Pinpoint the cell where the given text exists, returning its (X, Y) midpoint coordinate. 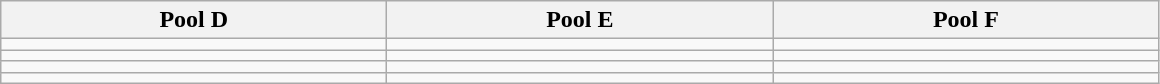
Pool F (966, 20)
Pool E (580, 20)
Pool D (194, 20)
